Search for the cell housing the specified text and yield its [X, Y] center coordinate. 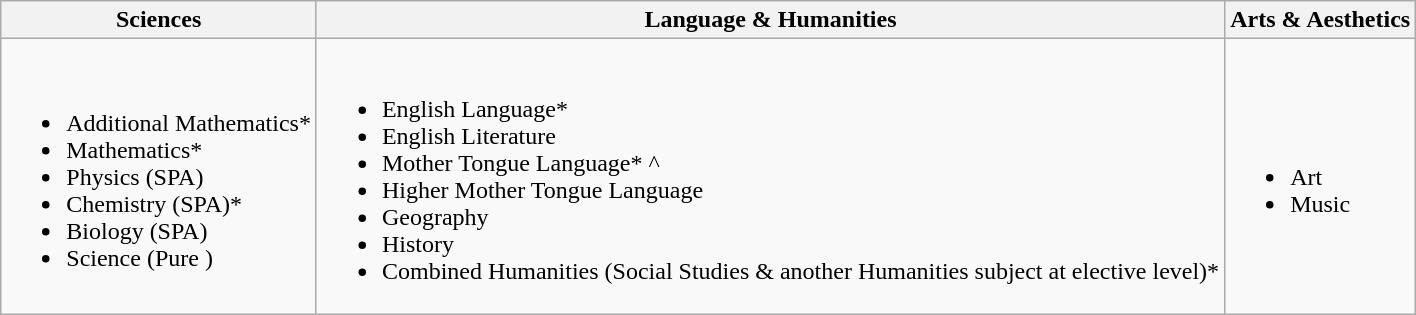
Arts & Aesthetics [1320, 20]
ArtMusic [1320, 176]
Additional Mathematics*Mathematics*Physics (SPA)Chemistry (SPA)*Biology (SPA)Science (Pure ) [159, 176]
Language & Humanities [770, 20]
Sciences [159, 20]
